Output the [X, Y] coordinate of the center of the cell containing the given text.  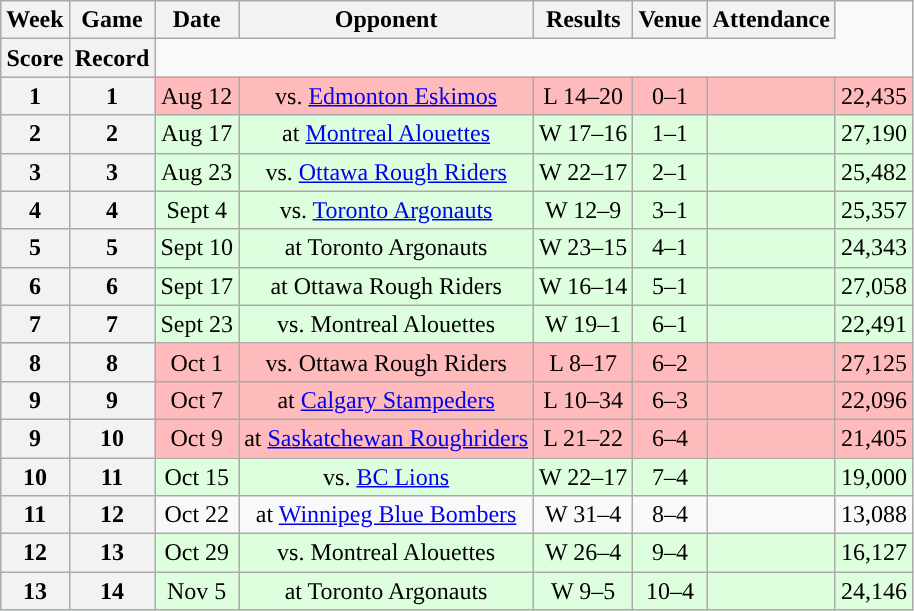
24,146 [874, 591]
9–4 [670, 553]
W 26–4 [584, 553]
24,343 [874, 248]
at Saskatchewan Roughriders [386, 438]
W 31–4 [584, 515]
Aug 17 [197, 134]
19,000 [874, 477]
6–4 [670, 438]
4–1 [670, 248]
5–1 [670, 286]
Oct 7 [197, 400]
W 9–5 [584, 591]
6–2 [670, 362]
21,405 [874, 438]
Sept 4 [197, 210]
1–1 [670, 134]
L 14–20 [584, 96]
27,190 [874, 134]
6–1 [670, 324]
Sept 10 [197, 248]
Sept 17 [197, 286]
W 12–9 [584, 210]
7–4 [670, 477]
Week [35, 20]
14 [112, 591]
at Calgary Stampeders [386, 400]
Oct 22 [197, 515]
W 17–16 [584, 134]
22,435 [874, 96]
vs. Edmonton Eskimos [386, 96]
27,058 [874, 286]
vs. Toronto Argonauts [386, 210]
Aug 12 [197, 96]
Aug 23 [197, 172]
at Montreal Alouettes [386, 134]
6–3 [670, 400]
Sept 23 [197, 324]
L 10–34 [584, 400]
W 23–15 [584, 248]
25,357 [874, 210]
Attendance [771, 20]
Nov 5 [197, 591]
at Ottawa Rough Riders [386, 286]
Opponent [386, 20]
10–4 [670, 591]
Oct 15 [197, 477]
Venue [670, 20]
Oct 1 [197, 362]
0–1 [670, 96]
L 21–22 [584, 438]
8–4 [670, 515]
L 8–17 [584, 362]
Oct 29 [197, 553]
Oct 9 [197, 438]
25,482 [874, 172]
22,096 [874, 400]
W 16–14 [584, 286]
Record [112, 58]
Results [584, 20]
vs. BC Lions [386, 477]
13,088 [874, 515]
16,127 [874, 553]
22,491 [874, 324]
W 19–1 [584, 324]
27,125 [874, 362]
2–1 [670, 172]
3–1 [670, 210]
Score [35, 58]
Game [112, 20]
Date [197, 20]
at Winnipeg Blue Bombers [386, 515]
